Find where the given text appears and provide that cell's center as (x, y) coordinate. 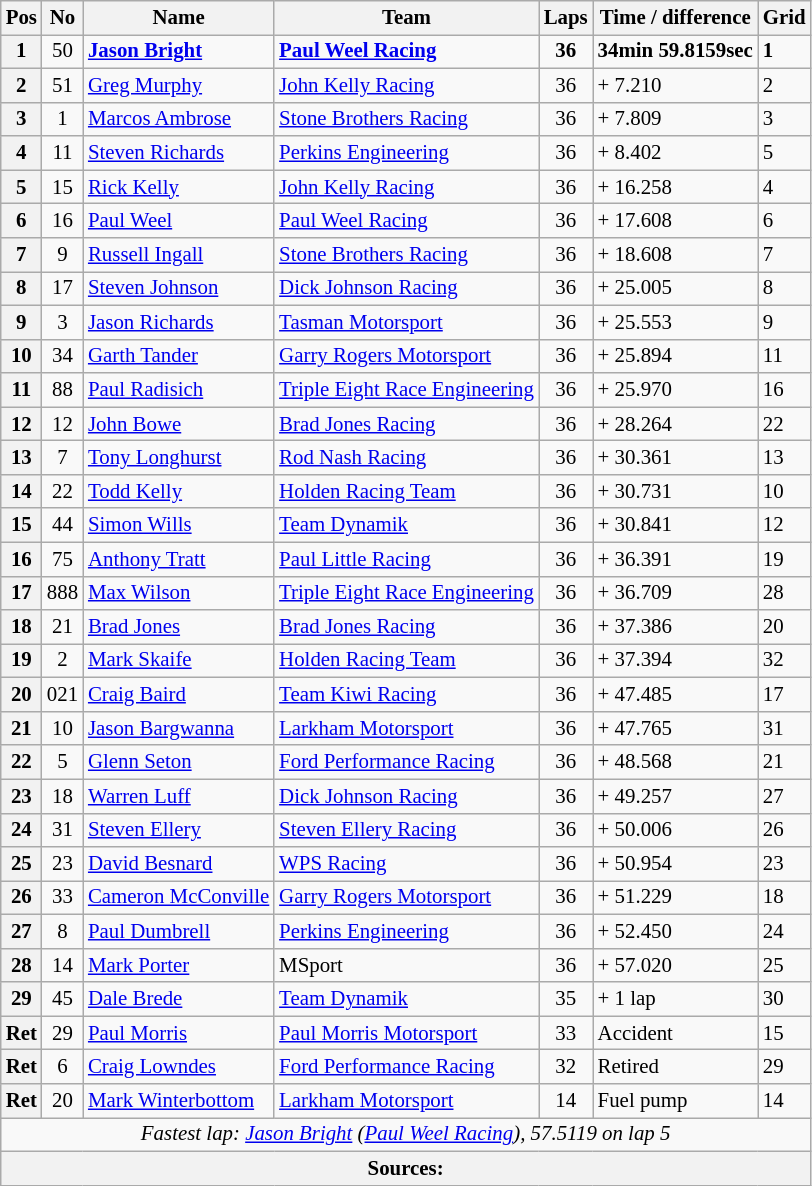
+ 25.005 (676, 288)
Max Wilson (178, 593)
Craig Lowndes (178, 1067)
Garth Tander (178, 356)
+ 28.264 (676, 424)
Brad Jones (178, 627)
Steven Ellery Racing (406, 830)
+ 18.608 (676, 255)
WPS Racing (406, 864)
+ 57.020 (676, 965)
Russell Ingall (178, 255)
Greg Murphy (178, 85)
Mark Skaife (178, 661)
+ 30.841 (676, 525)
+ 25.553 (676, 322)
35 (566, 999)
Marcos Ambrose (178, 119)
Team (406, 18)
Grid (784, 18)
+ 8.402 (676, 153)
Steven Ellery (178, 830)
Paul Weel (178, 221)
+ 36.709 (676, 593)
+ 25.894 (676, 356)
+ 16.258 (676, 187)
44 (62, 525)
David Besnard (178, 864)
+ 48.568 (676, 762)
888 (62, 593)
Paul Little Racing (406, 559)
Name (178, 18)
Dale Brede (178, 999)
Mark Porter (178, 965)
51 (62, 85)
+ 30.731 (676, 491)
Paul Morris Motorsport (406, 1033)
Rick Kelly (178, 187)
Jason Richards (178, 322)
Tony Longhurst (178, 458)
+ 52.450 (676, 931)
+ 17.608 (676, 221)
Tasman Motorsport (406, 322)
Accident (676, 1033)
Paul Radisich (178, 390)
Rod Nash Racing (406, 458)
Fuel pump (676, 1101)
Pos (22, 18)
Jason Bright (178, 51)
+ 47.485 (676, 695)
88 (62, 390)
+ 51.229 (676, 898)
+ 1 lap (676, 999)
34 (62, 356)
Steven Richards (178, 153)
Paul Morris (178, 1033)
30 (784, 999)
No (62, 18)
Todd Kelly (178, 491)
+ 36.391 (676, 559)
+ 49.257 (676, 796)
+ 7.809 (676, 119)
34min 59.8159sec (676, 51)
Sources: (406, 1168)
021 (62, 695)
John Bowe (178, 424)
+ 7.210 (676, 85)
Cameron McConville (178, 898)
50 (62, 51)
Jason Bargwanna (178, 728)
Glenn Seton (178, 762)
Warren Luff (178, 796)
Steven Johnson (178, 288)
+ 47.765 (676, 728)
+ 37.386 (676, 627)
75 (62, 559)
Mark Winterbottom (178, 1101)
Simon Wills (178, 525)
45 (62, 999)
Fastest lap: Jason Bright (Paul Weel Racing), 57.5119 on lap 5 (406, 1135)
MSport (406, 965)
Retired (676, 1067)
Paul Dumbrell (178, 931)
Laps (566, 18)
Time / difference (676, 18)
Craig Baird (178, 695)
+ 30.361 (676, 458)
Team Kiwi Racing (406, 695)
+ 50.006 (676, 830)
+ 50.954 (676, 864)
+ 25.970 (676, 390)
+ 37.394 (676, 661)
Anthony Tratt (178, 559)
